For the text-containing cell, return its midpoint in (x, y) coordinate format. 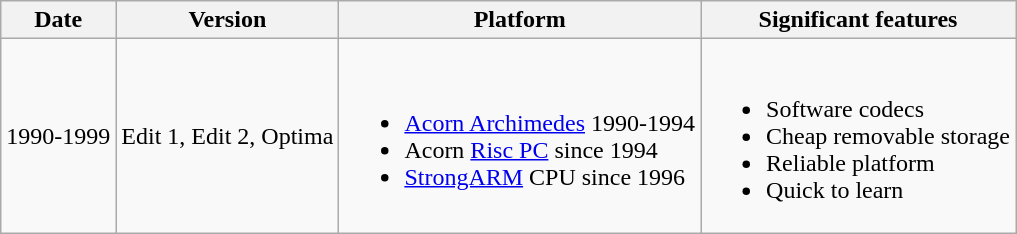
Date (58, 20)
Significant features (858, 20)
Edit 1, Edit 2, Optima (228, 136)
Software codecsCheap removable storageReliable platformQuick to learn (858, 136)
1990-1999 (58, 136)
Version (228, 20)
Platform (520, 20)
Acorn Archimedes 1990-1994Acorn Risc PC since 1994StrongARM CPU since 1996 (520, 136)
